Return the [x, y] coordinate for the center point of the cell that contains the specified text.  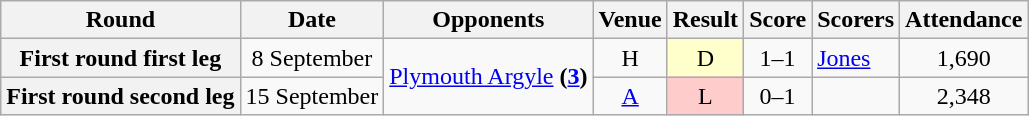
D [705, 58]
A [630, 96]
15 September [312, 96]
First round first leg [120, 58]
H [630, 58]
8 September [312, 58]
Scorers [856, 20]
1–1 [778, 58]
Venue [630, 20]
2,348 [964, 96]
Plymouth Argyle (3) [488, 77]
Date [312, 20]
0–1 [778, 96]
Jones [856, 58]
Score [778, 20]
Opponents [488, 20]
Round [120, 20]
Result [705, 20]
1,690 [964, 58]
L [705, 96]
Attendance [964, 20]
First round second leg [120, 96]
